Search for the cell housing the specified text and yield its [x, y] center coordinate. 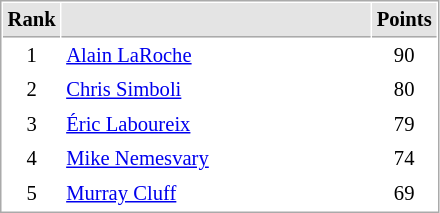
69 [404, 194]
Murray Cluff [216, 194]
Alain LaRoche [216, 56]
90 [404, 56]
5 [32, 194]
2 [32, 90]
Éric Laboureix [216, 124]
79 [404, 124]
Mike Nemesvary [216, 158]
3 [32, 124]
1 [32, 56]
Points [404, 20]
4 [32, 158]
80 [404, 90]
Rank [32, 20]
Chris Simboli [216, 90]
74 [404, 158]
